Provide the [X, Y] coordinate of the cell's center where the given text is located.  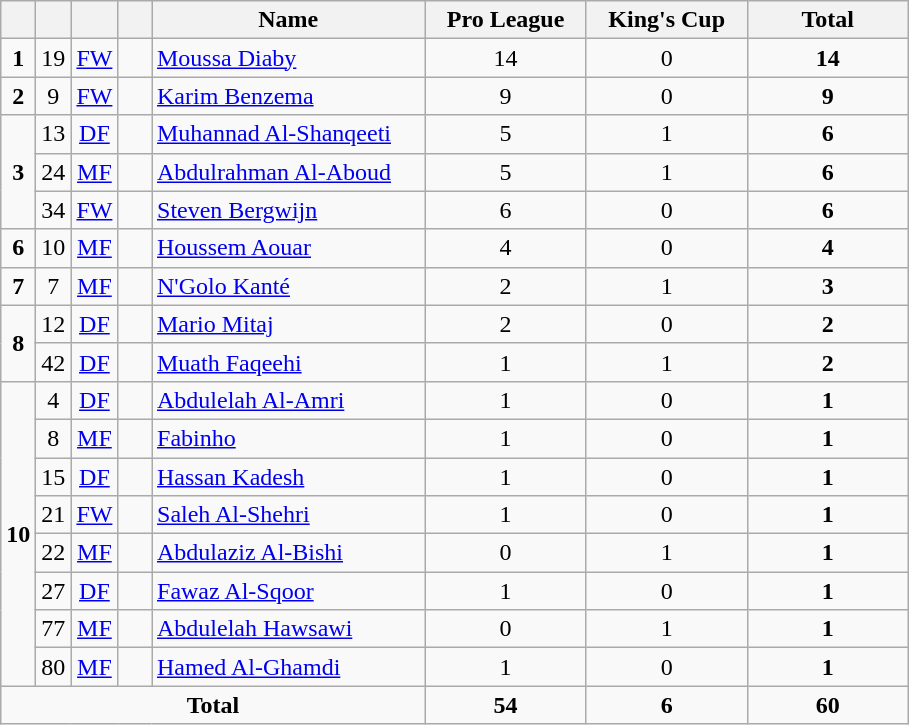
N'Golo Kanté [289, 286]
Pro League [506, 20]
Mario Mitaj [289, 324]
19 [54, 58]
Name [289, 20]
Fawaz Al-Sqoor [289, 591]
24 [54, 172]
Houssem Aouar [289, 248]
Abdulelah Al-Amri [289, 400]
80 [54, 667]
Abdulelah Hawsawi [289, 629]
15 [54, 477]
13 [54, 134]
Muath Faqeehi [289, 362]
54 [506, 705]
Hassan Kadesh [289, 477]
Hamed Al-Ghamdi [289, 667]
Karim Benzema [289, 96]
Saleh Al-Shehri [289, 515]
34 [54, 210]
Moussa Diaby [289, 58]
King's Cup [666, 20]
21 [54, 515]
77 [54, 629]
Steven Bergwijn [289, 210]
Abdulaziz Al-Bishi [289, 553]
Abdulrahman Al-Aboud [289, 172]
60 [828, 705]
27 [54, 591]
Muhannad Al-Shanqeeti [289, 134]
22 [54, 553]
12 [54, 324]
42 [54, 362]
Fabinho [289, 438]
